Pinpoint the cell where the given text exists, returning its [x, y] midpoint coordinate. 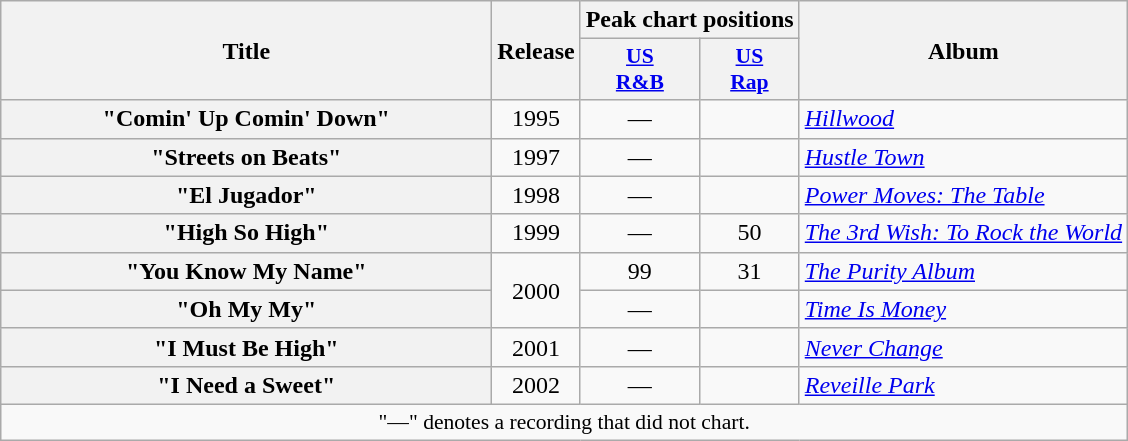
"You Know My Name" [246, 271]
USR&B [640, 70]
Power Moves: The Table [963, 195]
"Streets on Beats" [246, 157]
"I Need a Sweet" [246, 385]
2002 [536, 385]
The 3rd Wish: To Rock the World [963, 233]
"—" denotes a recording that did not chart. [564, 422]
Title [246, 50]
Hillwood [963, 119]
"El Jugador" [246, 195]
"Oh My My" [246, 309]
Peak chart positions [690, 20]
31 [750, 271]
Release [536, 50]
Time Is Money [963, 309]
99 [640, 271]
Never Change [963, 347]
1995 [536, 119]
"I Must Be High" [246, 347]
Album [963, 50]
1999 [536, 233]
USRap [750, 70]
"Comin' Up Comin' Down" [246, 119]
2000 [536, 290]
1998 [536, 195]
The Purity Album [963, 271]
Reveille Park [963, 385]
"High So High" [246, 233]
Hustle Town [963, 157]
2001 [536, 347]
50 [750, 233]
1997 [536, 157]
